For the text-containing cell, return its midpoint in [X, Y] coordinate format. 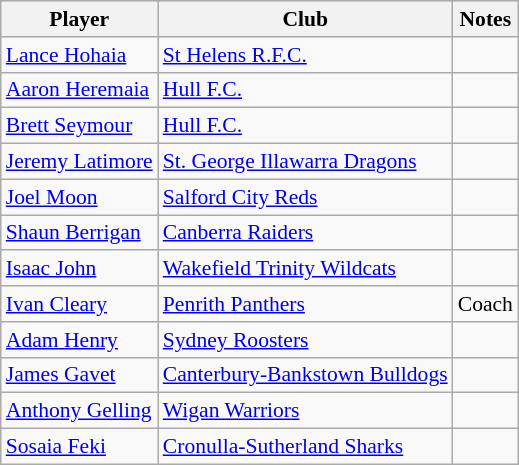
Anthony Gelling [80, 411]
Isaac John [80, 269]
James Gavet [80, 375]
Sydney Roosters [306, 340]
Notes [486, 19]
Brett Seymour [80, 126]
Cronulla-Sutherland Sharks [306, 447]
St. George Illawarra Dragons [306, 162]
Coach [486, 304]
Ivan Cleary [80, 304]
Canberra Raiders [306, 233]
Penrith Panthers [306, 304]
Salford City Reds [306, 197]
Player [80, 19]
Joel Moon [80, 197]
Aaron Heremaia [80, 90]
St Helens R.F.C. [306, 55]
Canterbury-Bankstown Bulldogs [306, 375]
Club [306, 19]
Wakefield Trinity Wildcats [306, 269]
Wigan Warriors [306, 411]
Adam Henry [80, 340]
Sosaia Feki [80, 447]
Lance Hohaia [80, 55]
Jeremy Latimore [80, 162]
Shaun Berrigan [80, 233]
